Extract the [x, y] coordinate from the center of the cell holding the provided text.  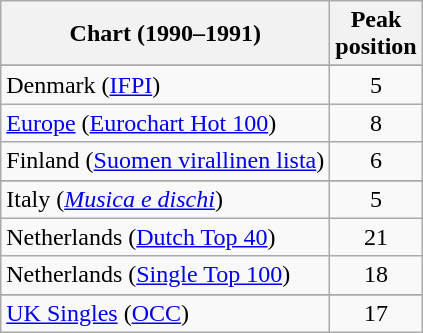
Netherlands (Single Top 100) [166, 275]
Peakposition [376, 34]
Europe (Eurochart Hot 100) [166, 123]
18 [376, 275]
8 [376, 123]
Chart (1990–1991) [166, 34]
Denmark (IFPI) [166, 85]
17 [376, 313]
Netherlands (Dutch Top 40) [166, 237]
21 [376, 237]
UK Singles (OCC) [166, 313]
Italy (Musica e dischi) [166, 199]
Finland (Suomen virallinen lista) [166, 161]
6 [376, 161]
